Pinpoint the cell where the given text exists, returning its [x, y] midpoint coordinate. 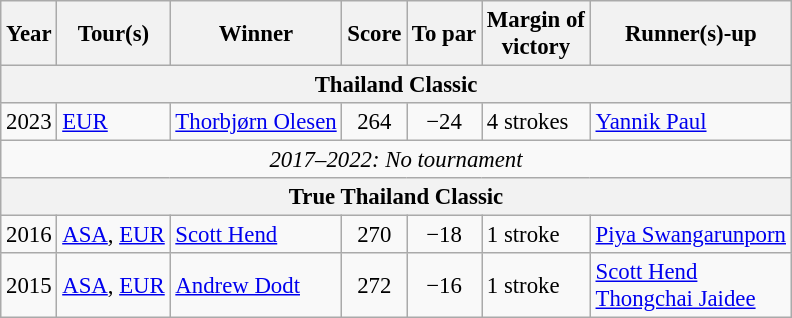
4 strokes [536, 122]
1 stroke [536, 235]
Scott Hend [256, 235]
To par [444, 34]
Yannik Paul [690, 122]
2017–2022: No tournament [396, 160]
270 [374, 235]
2016 [29, 235]
−24 [444, 122]
−18 [444, 235]
Winner [256, 34]
EUR [114, 122]
Tour(s) [114, 34]
ASA, EUR [114, 235]
Margin ofvictory [536, 34]
2023 [29, 122]
True Thailand Classic [396, 197]
264 [374, 122]
Thorbjørn Olesen [256, 122]
Runner(s)-up [690, 34]
Thailand Classic [396, 85]
Piya Swangarunporn [690, 235]
Score [374, 34]
Year [29, 34]
